Detect which cell encompasses the target text, then output its (X, Y) center coordinate. 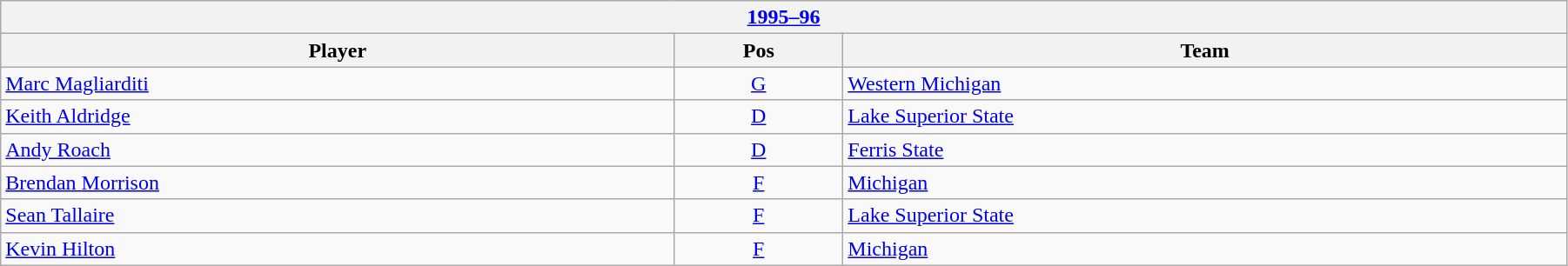
1995–96 (784, 17)
Keith Aldridge (338, 116)
Brendan Morrison (338, 183)
Andy Roach (338, 150)
Pos (759, 50)
Marc Magliarditi (338, 83)
Player (338, 50)
Kevin Hilton (338, 249)
Sean Tallaire (338, 216)
G (759, 83)
Ferris State (1205, 150)
Team (1205, 50)
Western Michigan (1205, 83)
